Extract the [x, y] coordinate from the center of the cell holding the provided text.  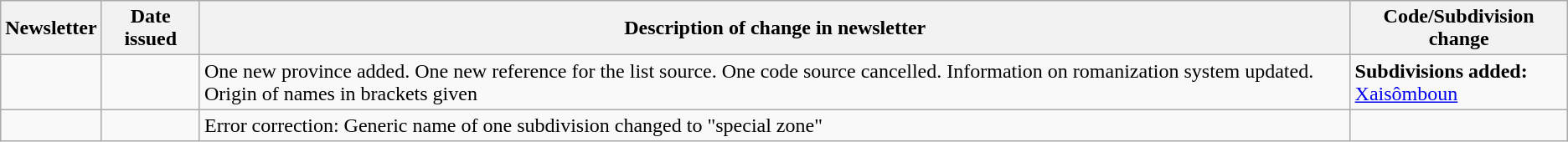
Newsletter [51, 28]
Error correction: Generic name of one subdivision changed to "special zone" [775, 125]
Date issued [151, 28]
Code/Subdivision change [1459, 28]
Subdivisions added: Xaisômboun [1459, 82]
Description of change in newsletter [775, 28]
